Extract the (x, y) coordinate from the center of the cell holding the provided text.  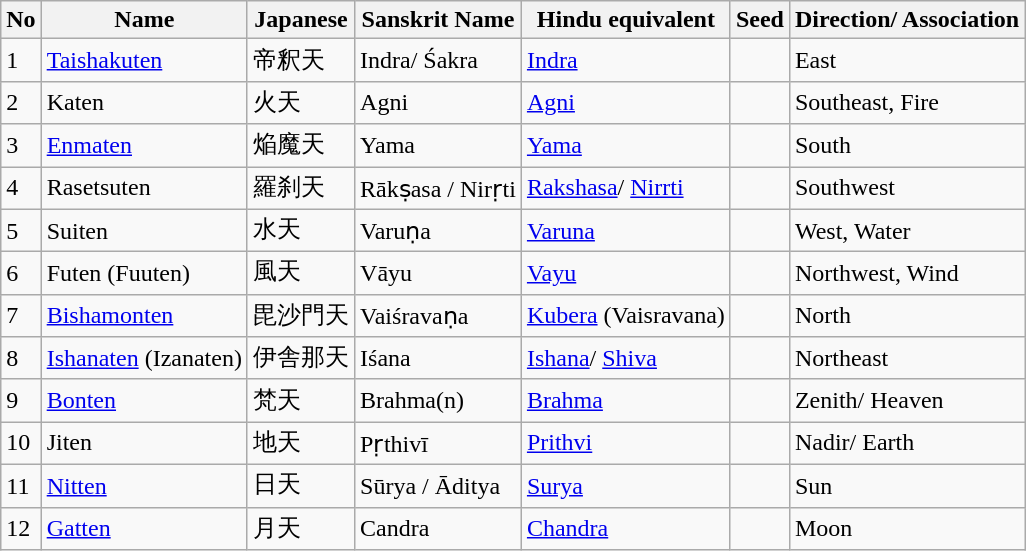
6 (21, 274)
12 (21, 528)
Zenith/ Heaven (906, 400)
Ishanaten (Izanaten) (144, 358)
2 (21, 102)
West, Water (906, 230)
Direction/ Association (906, 20)
Enmaten (144, 146)
South (906, 146)
Chandra (626, 528)
Pṛthivī (438, 444)
Southeast, Fire (906, 102)
Iśana (438, 358)
Futen (Fuuten) (144, 274)
Surya (626, 486)
Indra (626, 60)
North (906, 316)
Gatten (144, 528)
焔魔天 (300, 146)
Prithvi (626, 444)
Southwest (906, 188)
梵天 (300, 400)
Vayu (626, 274)
Ishana/ Shiva (626, 358)
Seed (760, 20)
月天 (300, 528)
Moon (906, 528)
4 (21, 188)
風天 (300, 274)
10 (21, 444)
Candra (438, 528)
Sanskrit Name (438, 20)
地天 (300, 444)
1 (21, 60)
Indra/ Śakra (438, 60)
Suiten (144, 230)
伊舎那天 (300, 358)
Nitten (144, 486)
毘沙門天 (300, 316)
8 (21, 358)
9 (21, 400)
Brahma (626, 400)
Sun (906, 486)
火天 (300, 102)
Name (144, 20)
Hindu equivalent (626, 20)
East (906, 60)
日天 (300, 486)
Northeast (906, 358)
5 (21, 230)
Northwest, Wind (906, 274)
Bishamonten (144, 316)
Brahma(n) (438, 400)
Sūrya / Āditya (438, 486)
Rākṣasa / Nirṛti (438, 188)
Vaiśravaṇa (438, 316)
3 (21, 146)
Kubera (Vaisravana) (626, 316)
Bonten (144, 400)
水天 (300, 230)
No (21, 20)
Japanese (300, 20)
Rakshasa/ Nirrti (626, 188)
Vāyu (438, 274)
Varuṇa (438, 230)
Taishakuten (144, 60)
11 (21, 486)
Varuna (626, 230)
Nadir/ Earth (906, 444)
羅刹天 (300, 188)
帝釈天 (300, 60)
Jiten (144, 444)
Rasetsuten (144, 188)
Katen (144, 102)
7 (21, 316)
